Locate the cell with the specified text and output its (X, Y) center coordinate. 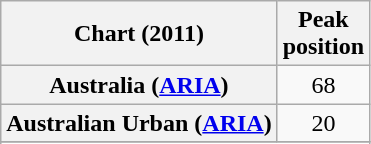
Australia (ARIA) (139, 85)
Australian Urban (ARIA) (139, 123)
Chart (2011) (139, 34)
20 (323, 123)
68 (323, 85)
Peakposition (323, 34)
